Search for the cell housing the specified text and yield its [X, Y] center coordinate. 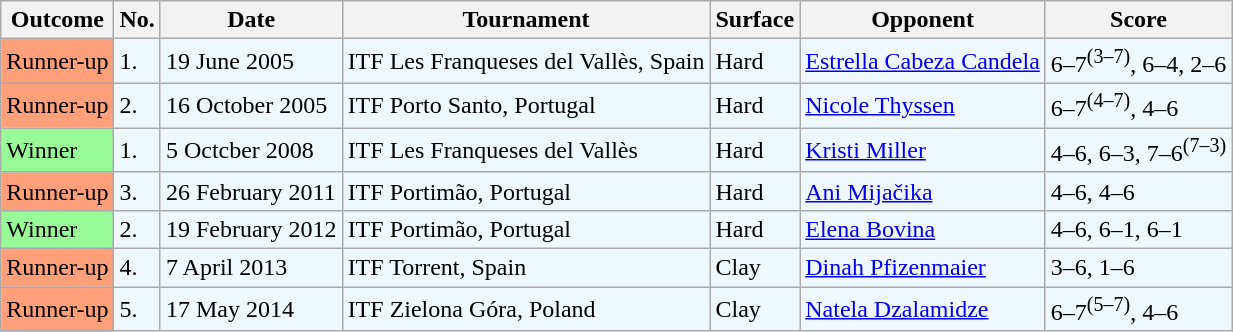
Kristi Miller [923, 150]
Dinah Pfizenmaier [923, 268]
3. [137, 191]
Estrella Cabeza Candela [923, 62]
6–7(3–7), 6–4, 2–6 [1138, 62]
3–6, 1–6 [1138, 268]
4–6, 6–3, 7–6(7–3) [1138, 150]
Score [1138, 20]
ITF Torrent, Spain [526, 268]
Natela Dzalamidze [923, 310]
6–7(5–7), 4–6 [1138, 310]
6–7(4–7), 4–6 [1138, 106]
5. [137, 310]
4–6, 6–1, 6–1 [1138, 230]
Date [251, 20]
Ani Mijačika [923, 191]
16 October 2005 [251, 106]
4–6, 4–6 [1138, 191]
19 June 2005 [251, 62]
17 May 2014 [251, 310]
ITF Les Franqueses del Vallès, Spain [526, 62]
4. [137, 268]
ITF Porto Santo, Portugal [526, 106]
ITF Les Franqueses del Vallès [526, 150]
26 February 2011 [251, 191]
Nicole Thyssen [923, 106]
ITF Zielona Góra, Poland [526, 310]
Tournament [526, 20]
Opponent [923, 20]
7 April 2013 [251, 268]
19 February 2012 [251, 230]
No. [137, 20]
Outcome [58, 20]
Surface [755, 20]
Elena Bovina [923, 230]
5 Octcber 2008 [251, 150]
